Capture the cell that displays the provided text and extract its (x, y) central coordinate. 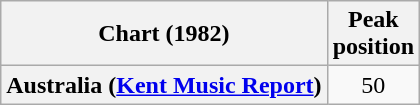
50 (373, 85)
Australia (Kent Music Report) (164, 85)
Chart (1982) (164, 34)
Peakposition (373, 34)
